From the cell containing the given text, extract its center point as (X, Y) coordinate. 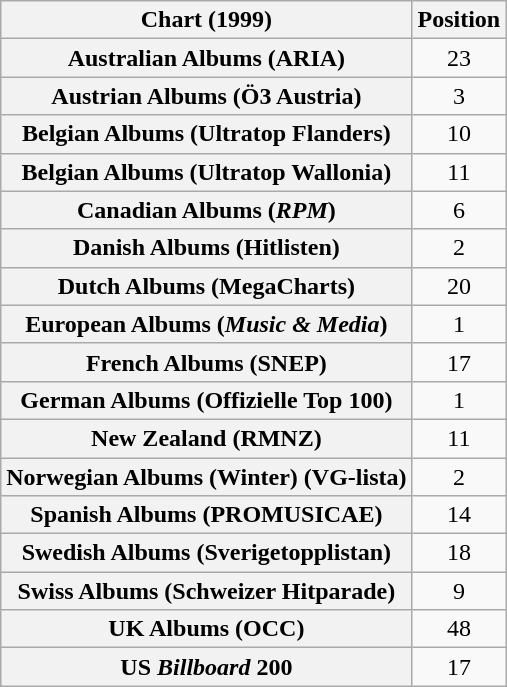
9 (459, 591)
10 (459, 134)
23 (459, 58)
Belgian Albums (Ultratop Wallonia) (206, 172)
Austrian Albums (Ö3 Austria) (206, 96)
48 (459, 629)
German Albums (Offizielle Top 100) (206, 400)
French Albums (SNEP) (206, 362)
6 (459, 210)
20 (459, 286)
3 (459, 96)
Spanish Albums (PROMUSICAE) (206, 515)
Norwegian Albums (Winter) (VG-lista) (206, 477)
Dutch Albums (MegaCharts) (206, 286)
Danish Albums (Hitlisten) (206, 248)
Position (459, 20)
Canadian Albums (RPM) (206, 210)
Chart (1999) (206, 20)
European Albums (Music & Media) (206, 324)
18 (459, 553)
Australian Albums (ARIA) (206, 58)
Swiss Albums (Schweizer Hitparade) (206, 591)
Swedish Albums (Sverigetopplistan) (206, 553)
UK Albums (OCC) (206, 629)
14 (459, 515)
New Zealand (RMNZ) (206, 438)
US Billboard 200 (206, 667)
Belgian Albums (Ultratop Flanders) (206, 134)
